Capture the cell that displays the provided text and extract its (X, Y) central coordinate. 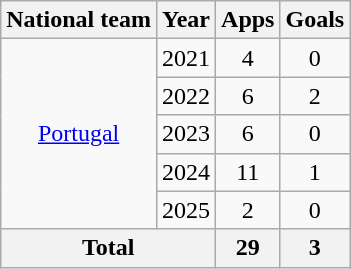
2022 (186, 96)
2024 (186, 172)
2023 (186, 134)
Total (108, 248)
Apps (248, 20)
Portugal (79, 134)
29 (248, 248)
4 (248, 58)
2025 (186, 210)
Year (186, 20)
National team (79, 20)
11 (248, 172)
1 (315, 172)
3 (315, 248)
Goals (315, 20)
2021 (186, 58)
